Extract the (X, Y) coordinate from the center of the cell holding the provided text.  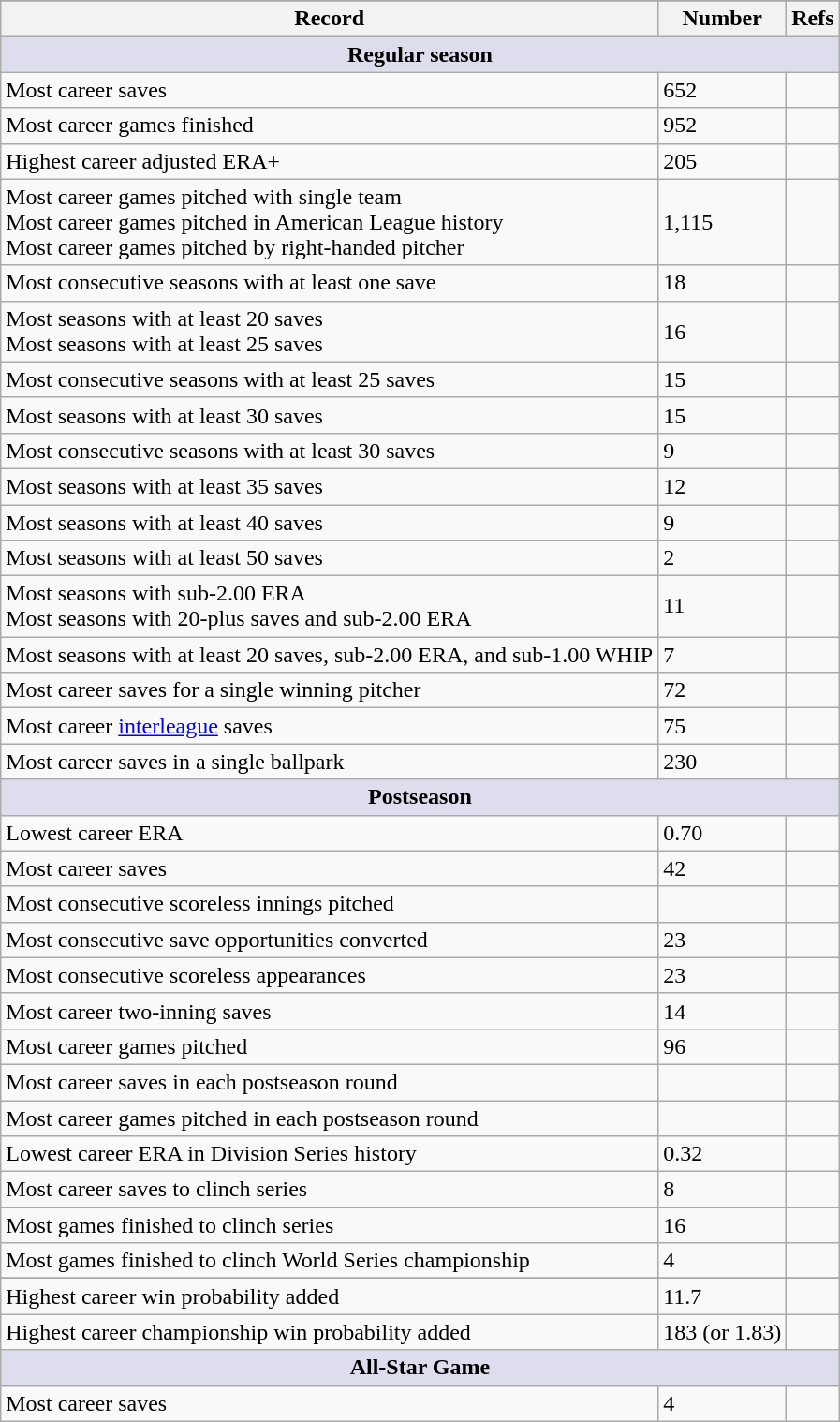
42 (723, 868)
75 (723, 726)
Most career saves in a single ballpark (330, 762)
Most consecutive seasons with at least 25 saves (330, 379)
Most games finished to clinch series (330, 1225)
Most career games pitched in each postseason round (330, 1118)
Number (723, 19)
Most consecutive seasons with at least one save (330, 283)
7 (723, 655)
Most games finished to clinch World Series championship (330, 1261)
Most seasons with at least 30 saves (330, 415)
Most seasons with at least 20 saves, sub-2.00 ERA, and sub-1.00 WHIP (330, 655)
18 (723, 283)
Most career games pitched with single teamMost career games pitched in American League historyMost career games pitched by right-handed pitcher (330, 222)
Record (330, 19)
Most career interleague saves (330, 726)
Highest career win probability added (330, 1296)
Most career games pitched (330, 1046)
72 (723, 690)
11 (723, 607)
8 (723, 1190)
183 (or 1.83) (723, 1332)
Most seasons with sub-2.00 ERA Most seasons with 20-plus saves and sub-2.00 ERA (330, 607)
Most career saves for a single winning pitcher (330, 690)
Most seasons with at least 50 saves (330, 558)
0.70 (723, 833)
230 (723, 762)
Most seasons with at least 40 saves (330, 522)
205 (723, 161)
Most career games finished (330, 126)
952 (723, 126)
Most consecutive save opportunities converted (330, 940)
Most seasons with at least 35 saves (330, 486)
Refs (813, 19)
Most career saves in each postseason round (330, 1082)
11.7 (723, 1296)
Highest career adjusted ERA+ (330, 161)
Highest career championship win probability added (330, 1332)
14 (723, 1011)
1,115 (723, 222)
0.32 (723, 1154)
Most consecutive seasons with at least 30 saves (330, 451)
2 (723, 558)
Postseason (420, 797)
Most seasons with at least 20 savesMost seasons with at least 25 saves (330, 332)
96 (723, 1046)
12 (723, 486)
652 (723, 90)
All-Star Game (420, 1368)
Most career saves to clinch series (330, 1190)
Regular season (420, 54)
Most career two-inning saves (330, 1011)
Lowest career ERA in Division Series history (330, 1154)
Most consecutive scoreless innings pitched (330, 904)
Lowest career ERA (330, 833)
Most consecutive scoreless appearances (330, 975)
